Provide the [X, Y] coordinate of the cell's center where the given text is located.  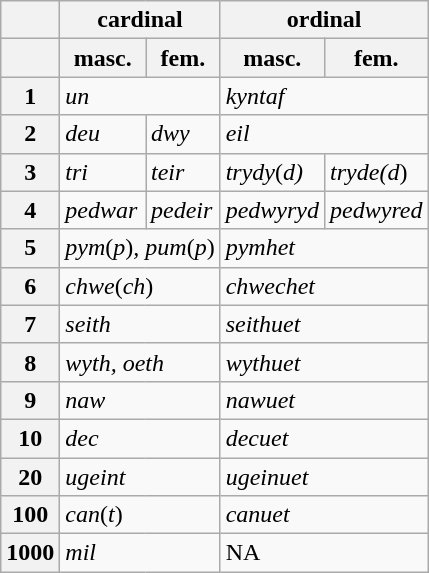
5 [30, 248]
7 [30, 324]
tri [103, 172]
mil [140, 553]
wythuet [324, 362]
1 [30, 96]
cardinal [140, 20]
decuet [324, 438]
teir [184, 172]
ordinal [324, 20]
pedwyryd [272, 210]
tryde(d) [376, 172]
pedwar [103, 210]
ugeinuet [324, 477]
un [140, 96]
kyntaf [324, 96]
8 [30, 362]
canuet [324, 515]
pymhet [324, 248]
9 [30, 400]
chwechet [324, 286]
NA [324, 553]
eil [324, 134]
naw [140, 400]
pedwyred [376, 210]
100 [30, 515]
ugeint [140, 477]
2 [30, 134]
pym(p), pum(p) [140, 248]
deu [103, 134]
dwy [184, 134]
dec [140, 438]
trydy(d) [272, 172]
seith [140, 324]
seithuet [324, 324]
3 [30, 172]
pedeir [184, 210]
1000 [30, 553]
nawuet [324, 400]
6 [30, 286]
20 [30, 477]
chwe(ch) [140, 286]
can(t) [140, 515]
4 [30, 210]
10 [30, 438]
wyth, oeth [140, 362]
